Provide the [X, Y] coordinate of the cell's center where the given text is located.  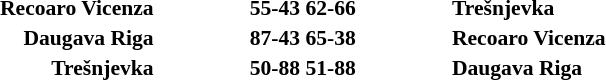
87-43 65-38 [303, 38]
